Extract the (x, y) coordinate from the center of the cell holding the provided text.  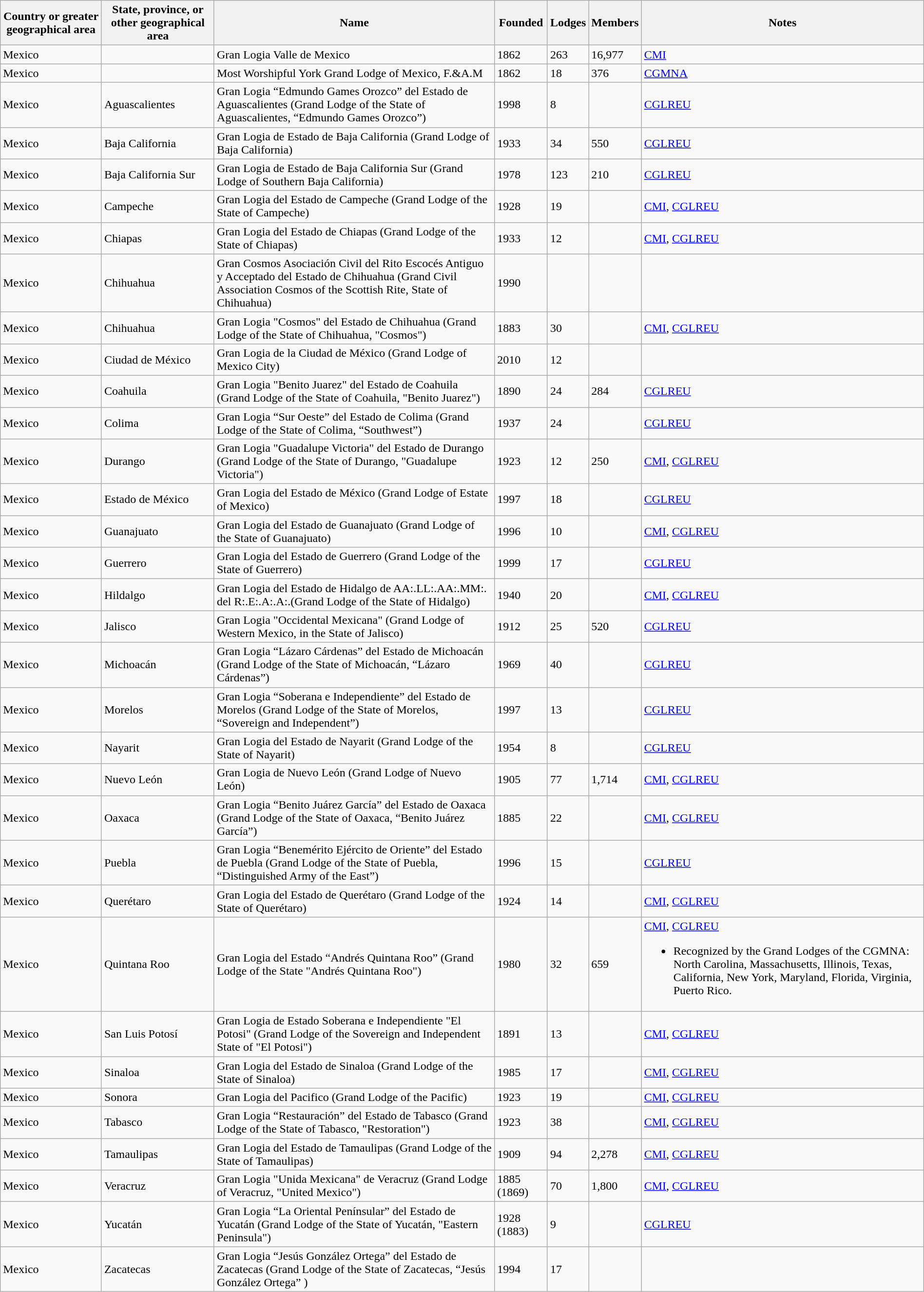
2010 (521, 360)
Gran Logia del Estado de Sinaloa (Grand Lodge of the State of Sinaloa) (354, 1072)
1998 (521, 105)
Gran Logia “Sur Oeste” del Estado de Colima (Grand Lodge of the State of Colima, “Southwest”) (354, 423)
1978 (521, 174)
Gran Logia de Nuevo León (Grand Lodge of Nuevo León) (354, 780)
263 (568, 55)
Gran Logia del Estado de Chiapas (Grand Lodge of the State of Chiapas) (354, 238)
Gran Logia del Estado de México (Grand Lodge of Estate of Mexico) (354, 500)
1969 (521, 665)
State, province, or other geographical area (158, 23)
Gran Logia del Estado de Querétaro (Grand Lodge of the State of Querétaro) (354, 901)
Quintana Roo (158, 964)
Founded (521, 23)
San Luis Potosí (158, 1034)
70 (568, 1186)
Sonora (158, 1098)
1912 (521, 627)
Michoacán (158, 665)
Jalisco (158, 627)
Gran Logia del Estado de Tamaulipas (Grand Lodge of the State of Tamaulipas) (354, 1154)
1890 (521, 391)
Gran Logia del Estado de Hidalgo de AA:.LL:.AA:.MM:. del R:.E:.A:.A:.(Grand Lodge of the State of Hidalgo) (354, 595)
Oaxaca (158, 818)
376 (615, 73)
Gran Logia “Benito Juárez García” del Estado de Oaxaca (Grand Lodge of the State of Oaxaca, “Benito Juárez García”) (354, 818)
1985 (521, 1072)
Gran Logia del Estado de Campeche (Grand Lodge of the State of Campeche) (354, 207)
32 (568, 964)
1,714 (615, 780)
25 (568, 627)
CGMNA (783, 73)
550 (615, 143)
40 (568, 665)
1885 (1869) (521, 1186)
250 (615, 462)
1999 (521, 563)
Country or greater geographical area (51, 23)
10 (568, 531)
Gran Logia “La Oriental Penínsular” del Estado de Yucatán (Grand Lodge of the State of Yucatán, "Eastern Peninsula") (354, 1224)
20 (568, 595)
Coahuila (158, 391)
Guanajuato (158, 531)
Hildalgo (158, 595)
15 (568, 863)
Gran Logia "Unida Mexicana" de Veracruz (Grand Lodge of Veracruz, "United Mexico") (354, 1186)
Gran Logia “Jesús González Ortega” del Estado de Zacatecas (Grand Lodge of the State of Zacatecas, “Jesús González Ortega” ) (354, 1269)
1980 (521, 964)
1940 (521, 595)
Gran Logia “Lázaro Cárdenas” del Estado de Michoacán (Grand Lodge of the State of Michoacán, “Lázaro Cárdenas”) (354, 665)
1937 (521, 423)
1924 (521, 901)
30 (568, 328)
123 (568, 174)
284 (615, 391)
22 (568, 818)
1954 (521, 748)
Durango (158, 462)
1990 (521, 283)
77 (568, 780)
38 (568, 1123)
Yucatán (158, 1224)
Estado de México (158, 500)
Members (615, 23)
Gran Logia "Cosmos" del Estado de Chihuahua (Grand Lodge of the State of Chihuahua, "Cosmos") (354, 328)
Most Worshipful York Grand Lodge of Mexico, F.&A.M (354, 73)
Veracruz (158, 1186)
Puebla (158, 863)
Sinaloa (158, 1072)
1891 (521, 1034)
16,977 (615, 55)
Nayarit (158, 748)
Colima (158, 423)
94 (568, 1154)
Chiapas (158, 238)
1928 (1883) (521, 1224)
Gran Logia de Estado de Baja California Sur (Grand Lodge of Southern Baja California) (354, 174)
Gran Logia del Estado “Andrés Quintana Roo” (Grand Lodge of the State "Andrés Quintana Roo") (354, 964)
Gran Logia del Estado de Guanajuato (Grand Lodge of the State of Guanajuato) (354, 531)
Gran Logia “Edmundo Games Orozco” del Estado de Aguascalientes (Grand Lodge of the State of Aguascalientes, “Edmundo Games Orozco”) (354, 105)
Gran Logia “Benemérito Ejército de Oriente” del Estado de Puebla (Grand Lodge of the State of Puebla, “Distinguished Army of the East”) (354, 863)
210 (615, 174)
659 (615, 964)
Tabasco (158, 1123)
Gran Logia del Estado de Guerrero (Grand Lodge of the State of Guerrero) (354, 563)
1883 (521, 328)
1909 (521, 1154)
Ciudad de México (158, 360)
1928 (521, 207)
14 (568, 901)
1994 (521, 1269)
Gran Logia "Benito Juarez" del Estado de Coahuila (Grand Lodge of the State of Coahuila, "Benito Juarez") (354, 391)
Baja California Sur (158, 174)
Guerrero (158, 563)
Gran Logia de Estado de Baja California (Grand Lodge of Baja California) (354, 143)
Gran Logia “Restauración” del Estado de Tabasco (Grand Lodge of the State of Tabasco, "Restoration") (354, 1123)
520 (615, 627)
Gran Logia "Guadalupe Victoria" del Estado de Durango (Grand Lodge of the State of Durango, "Guadalupe Victoria") (354, 462)
Gran Logia “Soberana e Independiente” del Estado de Morelos (Grand Lodge of the State of Morelos, “Sovereign and Independent”) (354, 710)
Querétaro (158, 901)
CMI (783, 55)
Tamaulipas (158, 1154)
Gran Logia "Occidental Mexicana" (Grand Lodge of Western Mexico, in the State of Jalisco) (354, 627)
Gran Logia del Estado de Nayarit (Grand Lodge of the State of Nayarit) (354, 748)
Aguascalientes (158, 105)
2,278 (615, 1154)
1,800 (615, 1186)
1885 (521, 818)
Gran Logia de Estado Soberana e Independiente "El Potosi" (Grand Lodge of the Sovereign and Independent State of "El Potosi") (354, 1034)
Lodges (568, 23)
Nuevo León (158, 780)
9 (568, 1224)
Zacatecas (158, 1269)
Gran Logia de la Ciudad de México (Grand Lodge of Mexico City) (354, 360)
34 (568, 143)
Baja California (158, 143)
Name (354, 23)
1905 (521, 780)
Campeche (158, 207)
Morelos (158, 710)
Gran Logia del Pacifico (Grand Lodge of the Pacific) (354, 1098)
Gran Logia Valle de Mexico (354, 55)
Notes (783, 23)
